Extract the [x, y] coordinate from the center of the cell holding the provided text.  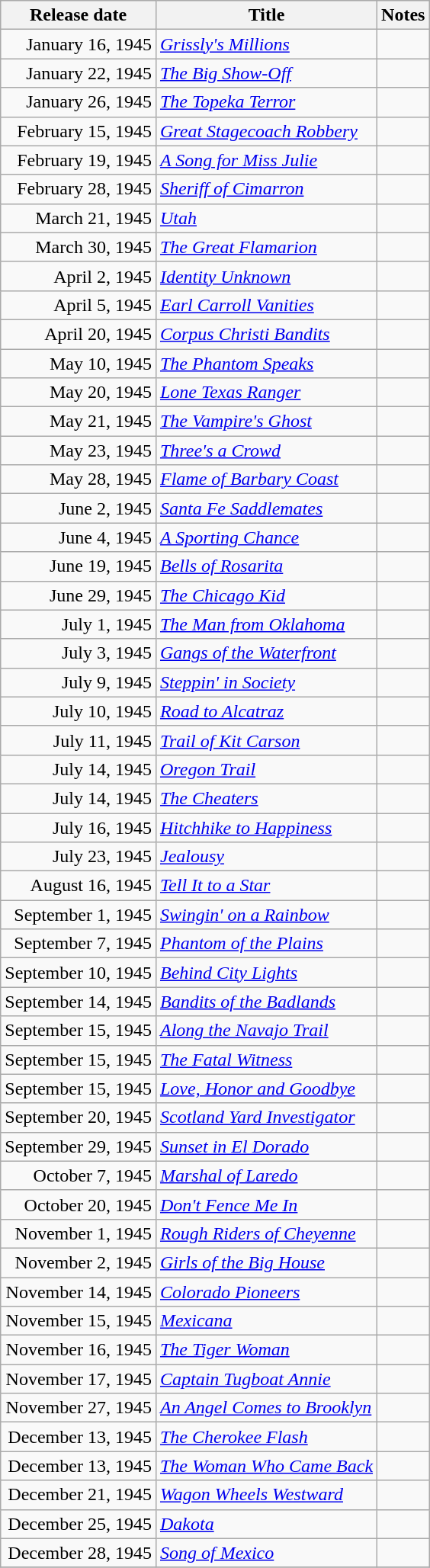
Lone Texas Ranger [266, 393]
November 15, 1945 [79, 1321]
Release date [79, 15]
July 9, 1945 [79, 682]
Love, Honor and Goodbye [266, 1089]
June 29, 1945 [79, 595]
March 21, 1945 [79, 218]
The Man from Oklahoma [266, 624]
January 22, 1945 [79, 73]
Great Stagecoach Robbery [266, 131]
Jealousy [266, 857]
September 1, 1945 [79, 915]
The Cheaters [266, 798]
Colorado Pioneers [266, 1292]
The Fatal Witness [266, 1060]
Identity Unknown [266, 276]
May 10, 1945 [79, 364]
Behind City Lights [266, 973]
Santa Fe Saddlemates [266, 508]
An Angel Comes to Brooklyn [266, 1408]
May 20, 1945 [79, 393]
January 16, 1945 [79, 44]
December 21, 1945 [79, 1495]
October 7, 1945 [79, 1175]
Earl Carroll Vanities [266, 305]
The Tiger Woman [266, 1350]
Road to Alcatraz [266, 711]
Utah [266, 218]
July 16, 1945 [79, 827]
May 21, 1945 [79, 422]
The Vampire's Ghost [266, 422]
November 17, 1945 [79, 1379]
September 14, 1945 [79, 1002]
November 16, 1945 [79, 1350]
Corpus Christi Bandits [266, 334]
Girls of the Big House [266, 1262]
September 29, 1945 [79, 1146]
September 20, 1945 [79, 1117]
Notes [403, 15]
April 2, 1945 [79, 276]
Title [266, 15]
November 2, 1945 [79, 1262]
Sunset in El Dorado [266, 1146]
Tell It to a Star [266, 886]
The Topeka Terror [266, 102]
Phantom of the Plains [266, 944]
Bandits of the Badlands [266, 1002]
July 1, 1945 [79, 624]
June 19, 1945 [79, 566]
Gangs of the Waterfront [266, 653]
Rough Riders of Cheyenne [266, 1233]
The Phantom Speaks [266, 364]
July 11, 1945 [79, 740]
Song of Mexico [266, 1553]
July 23, 1945 [79, 857]
A Song for Miss Julie [266, 160]
August 16, 1945 [79, 886]
Don't Fence Me In [266, 1204]
Trail of Kit Carson [266, 740]
Flame of Barbary Coast [266, 479]
The Woman Who Came Back [266, 1466]
February 15, 1945 [79, 131]
Three's a Crowd [266, 451]
May 23, 1945 [79, 451]
October 20, 1945 [79, 1204]
Swingin' on a Rainbow [266, 915]
Wagon Wheels Westward [266, 1495]
Hitchhike to Happiness [266, 827]
Scotland Yard Investigator [266, 1117]
Marshal of Laredo [266, 1175]
November 1, 1945 [79, 1233]
September 7, 1945 [79, 944]
The Great Flamarion [266, 247]
March 30, 1945 [79, 247]
The Cherokee Flash [266, 1437]
Bells of Rosarita [266, 566]
The Chicago Kid [266, 595]
November 27, 1945 [79, 1408]
July 10, 1945 [79, 711]
January 26, 1945 [79, 102]
June 4, 1945 [79, 537]
February 28, 1945 [79, 189]
April 5, 1945 [79, 305]
December 28, 1945 [79, 1553]
February 19, 1945 [79, 160]
May 28, 1945 [79, 479]
A Sporting Chance [266, 537]
Grissly's Millions [266, 44]
September 10, 1945 [79, 973]
Captain Tugboat Annie [266, 1379]
November 14, 1945 [79, 1292]
The Big Show-Off [266, 73]
June 2, 1945 [79, 508]
Steppin' in Society [266, 682]
July 3, 1945 [79, 653]
December 25, 1945 [79, 1524]
Dakota [266, 1524]
Mexicana [266, 1321]
Oregon Trail [266, 769]
Along the Navajo Trail [266, 1031]
Sheriff of Cimarron [266, 189]
April 20, 1945 [79, 334]
